Find where the given text appears and provide that cell's center as [X, Y] coordinate. 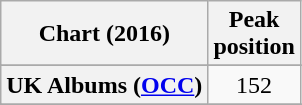
Chart (2016) [104, 34]
Peak position [254, 34]
UK Albums (OCC) [104, 85]
152 [254, 85]
